Scan for the cell matching the given text and deliver its (x, y) coordinate at center. 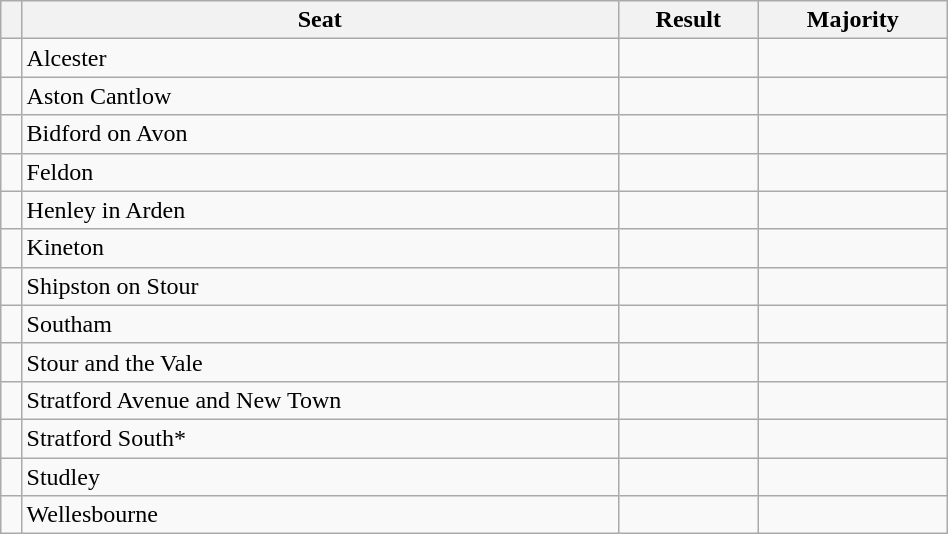
Southam (320, 324)
Wellesbourne (320, 515)
Kineton (320, 248)
Stratford Avenue and New Town (320, 400)
Henley in Arden (320, 210)
Shipston on Stour (320, 286)
Stratford South* (320, 438)
Feldon (320, 172)
Alcester (320, 58)
Stour and the Vale (320, 362)
Bidford on Avon (320, 134)
Result (688, 20)
Majority (852, 20)
Seat (320, 20)
Aston Cantlow (320, 96)
Studley (320, 477)
